Pinpoint the cell where the given text exists, returning its [x, y] midpoint coordinate. 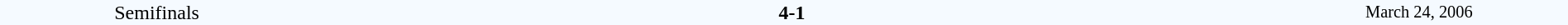
Semifinals [157, 12]
4-1 [791, 12]
March 24, 2006 [1419, 12]
